Extract the [X, Y] coordinate from the center of the cell holding the provided text.  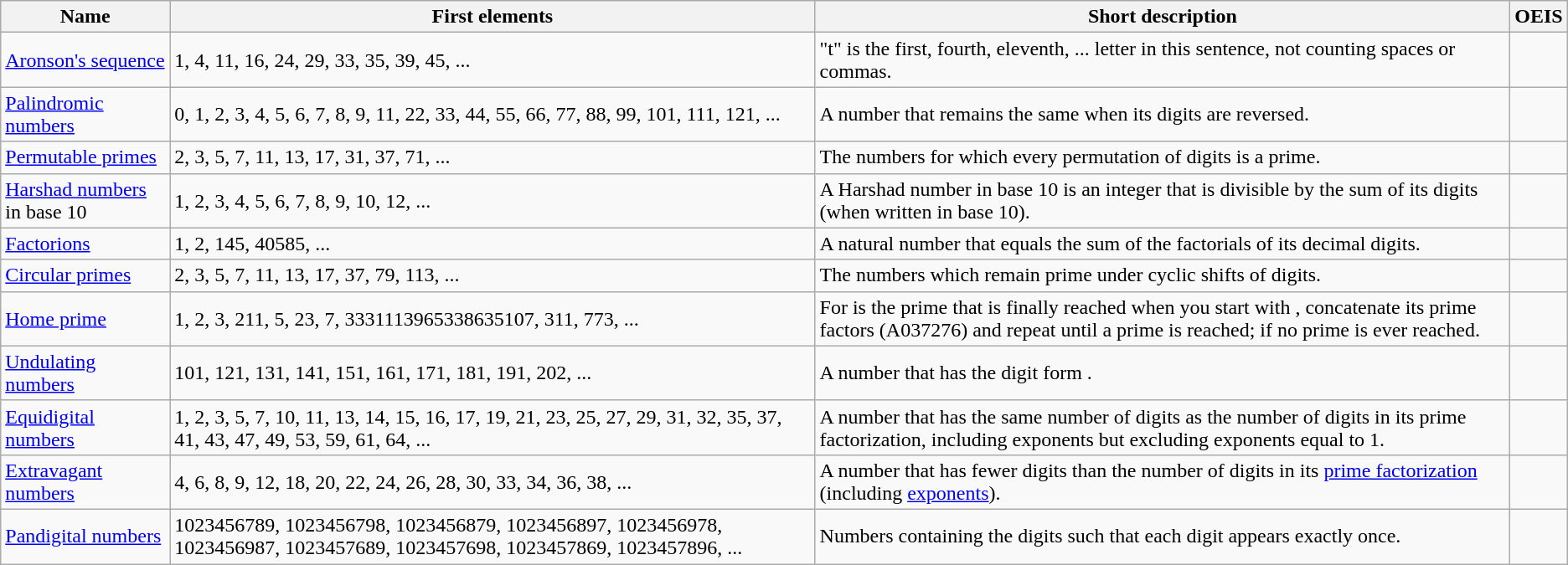
The numbers for which every permutation of digits is a prime. [1163, 157]
First elements [493, 17]
Factorions [85, 244]
Permutable primes [85, 157]
OEIS [1539, 17]
The numbers which remain prime under cyclic shifts of digits. [1163, 275]
Short description [1163, 17]
Aronson's sequence [85, 60]
Palindromic numbers [85, 114]
Name [85, 17]
Numbers containing the digits such that each digit appears exactly once. [1163, 536]
0, 1, 2, 3, 4, 5, 6, 7, 8, 9, 11, 22, 33, 44, 55, 66, 77, 88, 99, 101, 111, 121, ... [493, 114]
4, 6, 8, 9, 12, 18, 20, 22, 24, 26, 28, 30, 33, 34, 36, 38, ... [493, 482]
Pandigital numbers [85, 536]
1, 2, 3, 4, 5, 6, 7, 8, 9, 10, 12, ... [493, 201]
A number that has the digit form . [1163, 373]
1, 2, 3, 211, 5, 23, 7, 3331113965338635107, 311, 773, ... [493, 318]
A number that remains the same when its digits are reversed. [1163, 114]
Equidigital numbers [85, 427]
Circular primes [85, 275]
101, 121, 131, 141, 151, 161, 171, 181, 191, 202, ... [493, 373]
Undulating numbers [85, 373]
A Harshad number in base 10 is an integer that is divisible by the sum of its digits (when written in base 10). [1163, 201]
1023456789, 1023456798, 1023456879, 1023456897, 1023456978, 1023456987, 1023457689, 1023457698, 1023457869, 1023457896, ... [493, 536]
A natural number that equals the sum of the factorials of its decimal digits. [1163, 244]
A number that has fewer digits than the number of digits in its prime factorization (including exponents). [1163, 482]
Home prime [85, 318]
1, 2, 145, 40585, ... [493, 244]
Extravagant numbers [85, 482]
Harshad numbers in base 10 [85, 201]
1, 4, 11, 16, 24, 29, 33, 35, 39, 45, ... [493, 60]
1, 2, 3, 5, 7, 10, 11, 13, 14, 15, 16, 17, 19, 21, 23, 25, 27, 29, 31, 32, 35, 37, 41, 43, 47, 49, 53, 59, 61, 64, ... [493, 427]
2, 3, 5, 7, 11, 13, 17, 31, 37, 71, ... [493, 157]
"t" is the first, fourth, eleventh, ... letter in this sentence, not counting spaces or commas. [1163, 60]
2, 3, 5, 7, 11, 13, 17, 37, 79, 113, ... [493, 275]
